Find where the given text appears and provide that cell's center as [x, y] coordinate. 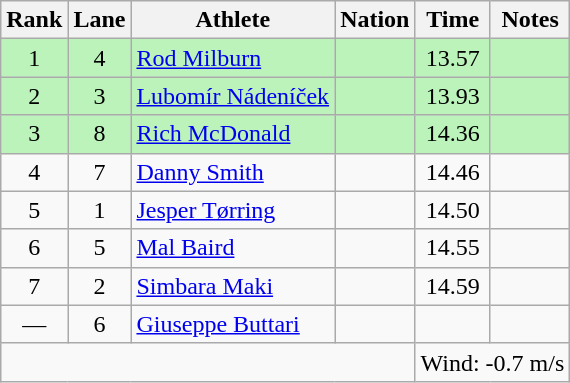
Rank [34, 20]
— [34, 324]
Lubomír Nádeníček [233, 96]
Jesper Tørring [233, 210]
Simbara Maki [233, 286]
14.55 [452, 248]
Wind: -0.7 m/s [492, 362]
Lane [100, 20]
14.50 [452, 210]
Time [452, 20]
Notes [530, 20]
8 [100, 134]
Rod Milburn [233, 58]
14.36 [452, 134]
Danny Smith [233, 172]
13.93 [452, 96]
14.46 [452, 172]
Mal Baird [233, 248]
Giuseppe Buttari [233, 324]
Rich McDonald [233, 134]
Athlete [233, 20]
14.59 [452, 286]
Nation [375, 20]
13.57 [452, 58]
